Capture the cell that displays the provided text and extract its [X, Y] central coordinate. 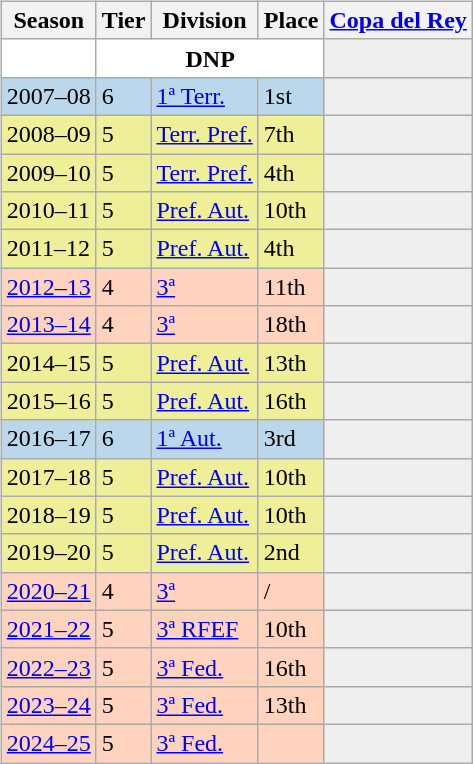
2012–13 [48, 287]
11th [291, 287]
2023–24 [48, 705]
2015–16 [48, 401]
18th [291, 325]
2020–21 [48, 591]
2nd [291, 553]
3ª RFEF [204, 629]
1ª Aut. [204, 439]
2018–19 [48, 515]
2014–15 [48, 363]
2013–14 [48, 325]
2007–08 [48, 96]
2022–23 [48, 667]
2008–09 [48, 134]
7th [291, 134]
DNP [210, 58]
2019–20 [48, 553]
2011–12 [48, 249]
/ [291, 591]
2016–17 [48, 439]
2021–22 [48, 629]
2017–18 [48, 477]
1st [291, 96]
Division [204, 20]
Place [291, 20]
Tier [124, 20]
1ª Terr. [204, 96]
2010–11 [48, 211]
Season [48, 20]
2024–25 [48, 743]
2009–10 [48, 173]
3rd [291, 439]
Copa del Rey [398, 20]
